Return the [X, Y] coordinate for the center point of the cell that contains the specified text.  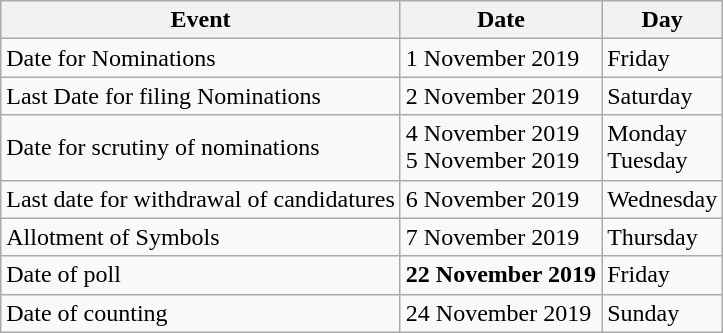
22 November 2019 [500, 275]
Sunday [662, 313]
Date of poll [201, 275]
Wednesday [662, 199]
Date of counting [201, 313]
Date [500, 20]
MondayTuesday [662, 148]
2 November 2019 [500, 96]
Saturday [662, 96]
Last Date for filing Nominations [201, 96]
Allotment of Symbols [201, 237]
1 November 2019 [500, 58]
24 November 2019 [500, 313]
6 November 2019 [500, 199]
7 November 2019 [500, 237]
4 November 20195 November 2019 [500, 148]
Date for Nominations [201, 58]
Thursday [662, 237]
Event [201, 20]
Date for scrutiny of nominations [201, 148]
Last date for withdrawal of candidatures [201, 199]
Day [662, 20]
